Pinpoint the cell where the given text exists, returning its (X, Y) midpoint coordinate. 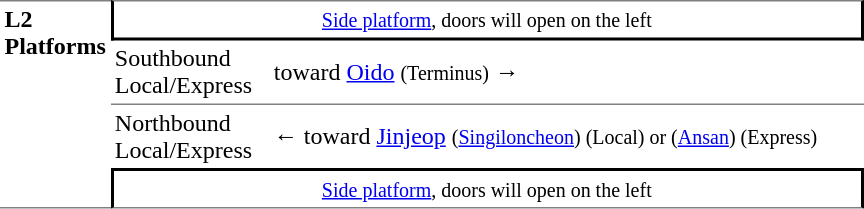
Southbound Local/Express (190, 72)
toward Oido (Terminus) → (566, 72)
Northbound Local/Express (190, 136)
L2Platforms (55, 104)
← toward Jinjeop (Singiloncheon) (Local) or (Ansan) (Express) (566, 136)
